From the cell containing the given text, extract its center point as (x, y) coordinate. 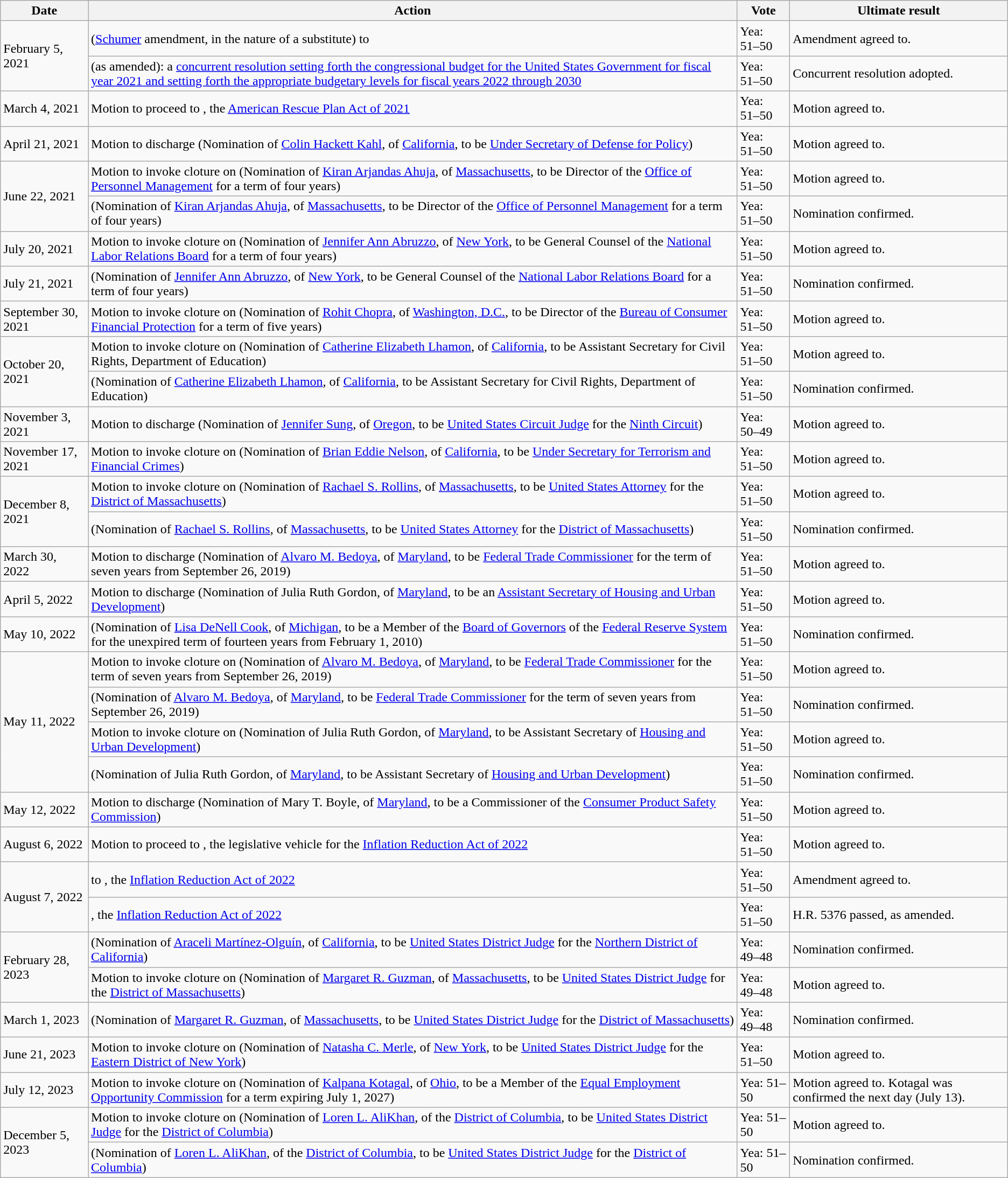
June 22, 2021 (44, 196)
H.R. 5376 passed, as amended. (899, 915)
August 7, 2022 (44, 897)
Action (413, 11)
February 5, 2021 (44, 56)
Vote (764, 11)
Motion agreed to. Kotagal was confirmed the next day (July 13). (899, 1090)
July 12, 2023 (44, 1090)
Motion to invoke cloture on (Nomination of Rachael S. Rollins, of Massachusetts, to be United States Attorney for the District of Massachusetts) (413, 494)
July 21, 2021 (44, 283)
Motion to discharge (Nomination of Julia Ruth Gordon, of Maryland, to be an Assistant Secretary of Housing and Urban Development) (413, 599)
Motion to proceed to , the legislative vehicle for the Inflation Reduction Act of 2022 (413, 845)
May 12, 2022 (44, 809)
Motion to invoke cloture on (Nomination of Natasha C. Merle, of New York, to be United States District Judge for the Eastern District of New York) (413, 1055)
Yea:50–49 (764, 423)
Motion to invoke cloture on (Nomination of Julia Ruth Gordon, of Maryland, to be Assistant Secretary of Housing and Urban Development) (413, 739)
(Nomination of Loren L. AliKhan, of the District of Columbia, to be United States District Judge for the District of Columbia) (413, 1160)
(Nomination of Margaret R. Guzman, of Massachusetts, to be United States District Judge for the District of Massachusetts) (413, 1020)
May 11, 2022 (44, 722)
Date (44, 11)
November 17, 2021 (44, 459)
Motion to discharge (Nomination of Colin Hackett Kahl, of California, to be Under Secretary of Defense for Policy) (413, 143)
, the Inflation Reduction Act of 2022 (413, 915)
March 30, 2022 (44, 564)
(Nomination of Araceli Martínez-Olguín, of California, to be United States District Judge for the Northern District of California) (413, 949)
(Nomination of Catherine Elizabeth Lhamon, of California, to be Assistant Secretary for Civil Rights, Department of Education) (413, 389)
Motion to invoke cloture on (Nomination of Brian Eddie Nelson, of California, to be Under Secretary for Terrorism and Financial Crimes) (413, 459)
April 21, 2021 (44, 143)
December 5, 2023 (44, 1142)
March 4, 2021 (44, 109)
Ultimate result (899, 11)
Motion to discharge (Nomination of Mary T. Boyle, of Maryland, to be a Commissioner of the Consumer Product Safety Commission) (413, 809)
(Schumer amendment, in the nature of a substitute) to (413, 39)
(Nomination of Alvaro M. Bedoya, of Maryland, to be Federal Trade Commissioner for the term of seven years from September 26, 2019) (413, 705)
Concurrent resolution adopted. (899, 73)
(Nomination of Jennifer Ann Abruzzo, of New York, to be General Counsel of the National Labor Relations Board for a term of four years) (413, 283)
October 20, 2021 (44, 371)
April 5, 2022 (44, 599)
(Nomination of Julia Ruth Gordon, of Maryland, to be Assistant Secretary of Housing and Urban Development) (413, 775)
March 1, 2023 (44, 1020)
September 30, 2021 (44, 319)
to , the Inflation Reduction Act of 2022 (413, 879)
Motion to discharge (Nomination of Jennifer Sung, of Oregon, to be United States Circuit Judge for the Ninth Circuit) (413, 423)
December 8, 2021 (44, 512)
May 10, 2022 (44, 635)
February 28, 2023 (44, 967)
Motion to proceed to , the American Rescue Plan Act of 2021 (413, 109)
July 20, 2021 (44, 249)
(Nomination of Kiran Arjandas Ahuja, of Massachusetts, to be Director of the Office of Personnel Management for a term of four years) (413, 213)
August 6, 2022 (44, 845)
November 3, 2021 (44, 423)
June 21, 2023 (44, 1055)
(Nomination of Rachael S. Rollins, of Massachusetts, to be United States Attorney for the District of Massachusetts) (413, 529)
